From the cell containing the given text, extract its center point as (x, y) coordinate. 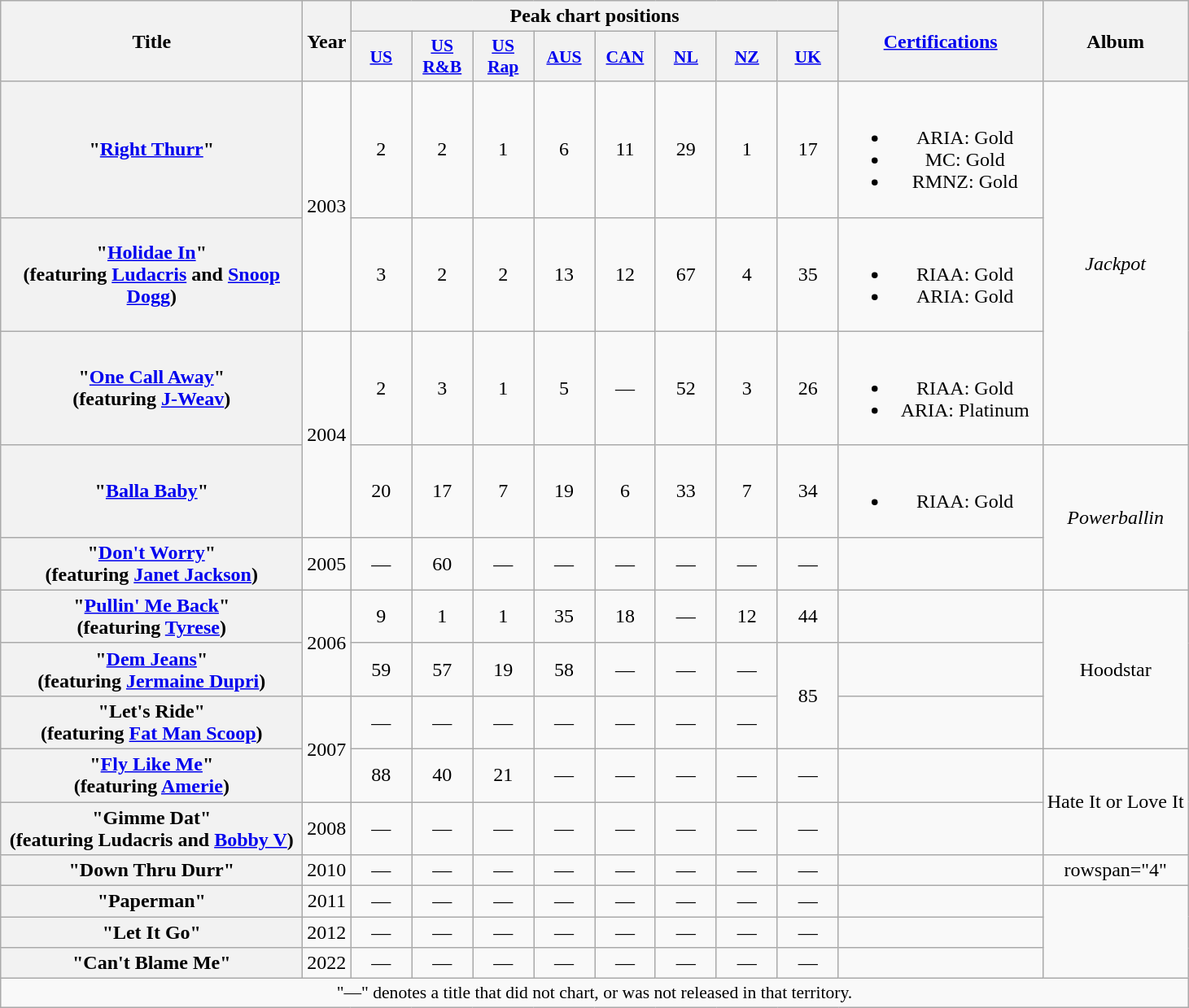
59 (381, 669)
NZ (747, 57)
US R&B (443, 57)
21 (503, 775)
2005 (327, 563)
"Holidae In" (featuring Ludacris and Snoop Dogg) (151, 274)
"—" denotes a title that did not chart, or was not released in that territory. (594, 993)
52 (685, 388)
"Let's Ride" (featuring Fat Man Scoop) (151, 722)
60 (443, 563)
Peak chart positions (594, 16)
CAN (625, 57)
2008 (327, 828)
26 (807, 388)
Powerballin (1115, 517)
ARIA: GoldMC: GoldRMNZ: Gold (941, 150)
34 (807, 491)
RIAA: GoldARIA: Platinum (941, 388)
"Gimme Dat" (featuring Ludacris and Bobby V) (151, 828)
US Rap (503, 57)
"Don't Worry" (featuring Janet Jackson) (151, 563)
"Fly Like Me" (featuring Amerie) (151, 775)
20 (381, 491)
"Right Thurr" (151, 150)
"Can't Blame Me" (151, 963)
11 (625, 150)
"Pullin' Me Back" (featuring Tyrese) (151, 617)
88 (381, 775)
40 (443, 775)
"Paperman" (151, 901)
NL (685, 57)
2006 (327, 643)
57 (443, 669)
44 (807, 617)
2012 (327, 932)
2011 (327, 901)
"Dem Jeans" (featuring Jermaine Dupri) (151, 669)
13 (565, 274)
2022 (327, 963)
58 (565, 669)
Year (327, 41)
RIAA: GoldARIA: Gold (941, 274)
Hate It or Love It (1115, 801)
US (381, 57)
Title (151, 41)
UK (807, 57)
67 (685, 274)
"Let It Go" (151, 932)
"One Call Away" (featuring J-Weav) (151, 388)
29 (685, 150)
18 (625, 617)
2010 (327, 871)
RIAA: Gold (941, 491)
4 (747, 274)
85 (807, 696)
Hoodstar (1115, 669)
2004 (327, 434)
"Down Thru Durr" (151, 871)
33 (685, 491)
rowspan="4" (1115, 871)
9 (381, 617)
Certifications (941, 41)
2003 (327, 207)
5 (565, 388)
Album (1115, 41)
2007 (327, 748)
"Balla Baby" (151, 491)
AUS (565, 57)
Jackpot (1115, 264)
